Return the (X, Y) coordinate for the center point of the cell that contains the specified text.  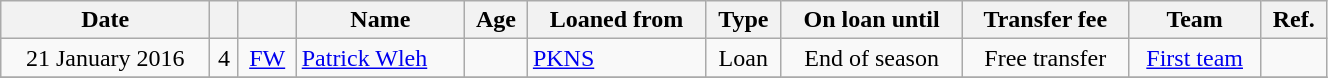
Age (496, 20)
End of season (872, 58)
Date (106, 20)
First team (1194, 58)
Loaned from (616, 20)
On loan until (872, 20)
Loan (744, 58)
Type (744, 20)
Free transfer (1045, 58)
FW (267, 58)
Patrick Wleh (380, 58)
4 (224, 58)
Name (380, 20)
21 January 2016 (106, 58)
Ref. (1294, 20)
Transfer fee (1045, 20)
Team (1194, 20)
PKNS (616, 58)
